Return (X, Y) of the center of cell containing provided text 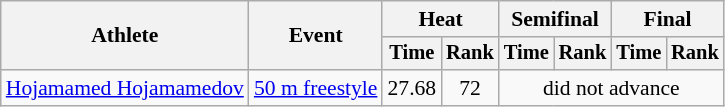
did not advance (612, 88)
Final (667, 19)
Athlete (125, 36)
Heat (440, 19)
50 m freestyle (316, 88)
Event (316, 36)
27.68 (412, 88)
72 (470, 88)
Semifinal (555, 19)
Hojamamed Hojamamedov (125, 88)
